For the text-containing cell, return its midpoint in (x, y) coordinate format. 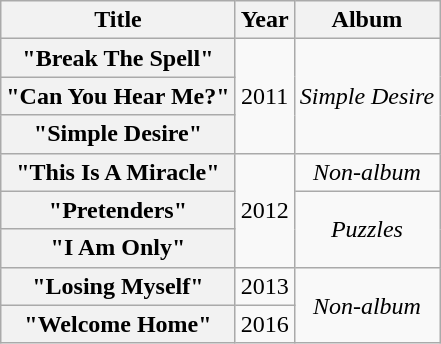
Album (366, 20)
2012 (264, 210)
"This Is A Miracle" (118, 172)
"I Am Only" (118, 248)
"Pretenders" (118, 210)
"Break The Spell" (118, 58)
"Welcome Home" (118, 324)
"Losing Myself" (118, 286)
"Can You Hear Me?" (118, 96)
Puzzles (366, 229)
2013 (264, 286)
Year (264, 20)
Simple Desire (366, 96)
2011 (264, 96)
Title (118, 20)
"Simple Desire" (118, 134)
2016 (264, 324)
